From the cell containing the given text, extract its center point as [X, Y] coordinate. 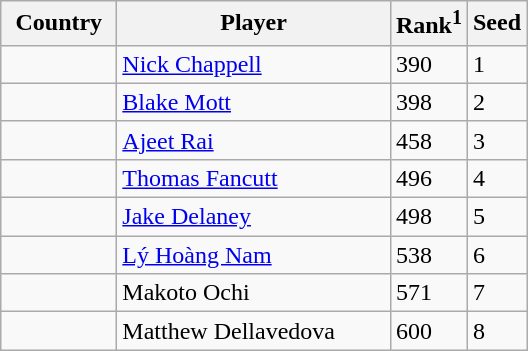
Ajeet Rai [254, 140]
Makoto Ochi [254, 293]
600 [428, 331]
6 [496, 255]
496 [428, 178]
1 [496, 64]
398 [428, 102]
3 [496, 140]
390 [428, 64]
Seed [496, 24]
Rank1 [428, 24]
571 [428, 293]
Lý Hoàng Nam [254, 255]
Matthew Dellavedova [254, 331]
8 [496, 331]
Nick Chappell [254, 64]
Jake Delaney [254, 217]
5 [496, 217]
Blake Mott [254, 102]
4 [496, 178]
Thomas Fancutt [254, 178]
458 [428, 140]
Player [254, 24]
2 [496, 102]
498 [428, 217]
538 [428, 255]
7 [496, 293]
Country [59, 24]
